For the text-containing cell, return its midpoint in [X, Y] coordinate format. 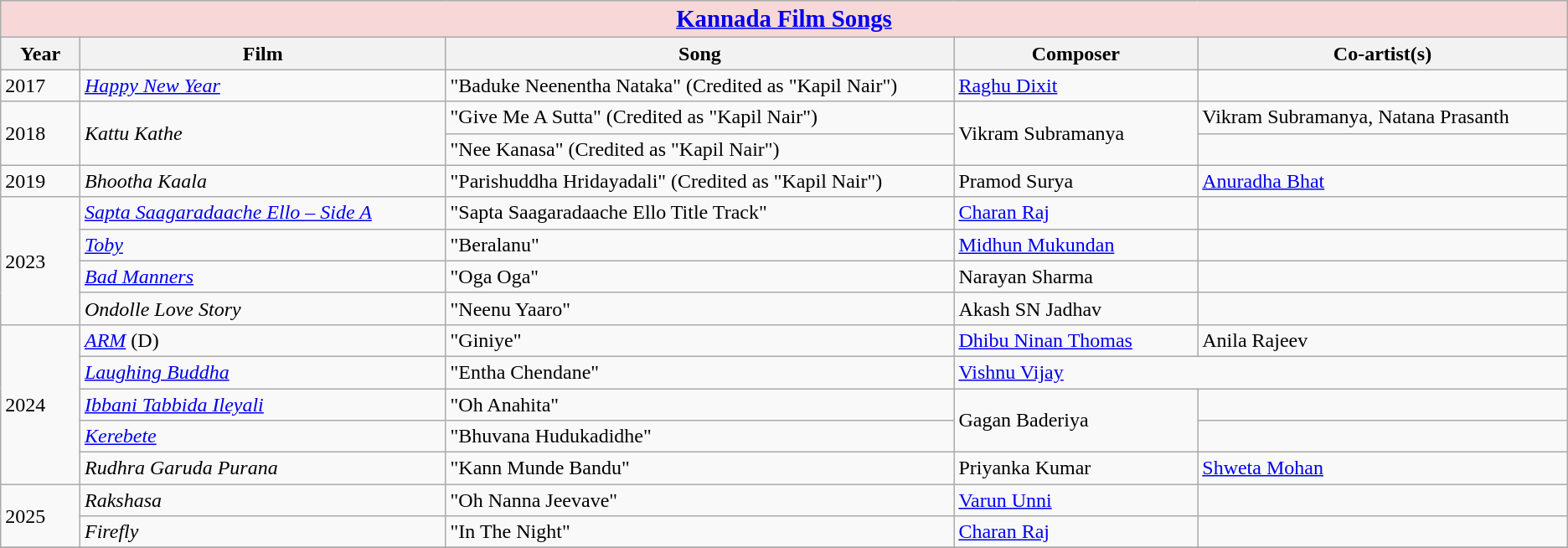
Co-artist(s) [1382, 54]
Bhootha Kaala [263, 181]
"Sapta Saagaradaache Ello Title Track" [700, 213]
"Oga Oga" [700, 277]
Gagan Baderiya [1075, 421]
Shweta Mohan [1382, 468]
Happy New Year [263, 85]
Narayan Sharma [1075, 277]
Ibbani Tabbida Ileyali [263, 405]
"Oh Anahita" [700, 405]
ARM (D) [263, 340]
2025 [40, 516]
"Bhuvana Hudukadidhe" [700, 437]
Vikram Subramanya [1075, 133]
Midhun Mukundan [1075, 245]
"Beralanu" [700, 245]
Composer [1075, 54]
Laughing Buddha [263, 372]
"Neenu Yaaro" [700, 308]
Vikram Subramanya, Natana Prasanth [1382, 117]
"Giniye" [700, 340]
Kerebete [263, 437]
2019 [40, 181]
2023 [40, 261]
Ondolle Love Story [263, 308]
Anuradha Bhat [1382, 181]
Year [40, 54]
"Baduke Neenentha Nataka" (Credited as "Kapil Nair") [700, 85]
"Entha Chendane" [700, 372]
Priyanka Kumar [1075, 468]
Akash SN Jadhav [1075, 308]
2024 [40, 404]
Kattu Kathe [263, 133]
Vishnu Vijay [1261, 372]
Raghu Dixit [1075, 85]
"Nee Kanasa" (Credited as "Kapil Nair") [700, 149]
2018 [40, 133]
"Parishuddha Hridayadali" (Credited as "Kapil Nair") [700, 181]
Anila Rajeev [1382, 340]
Pramod Surya [1075, 181]
Bad Manners [263, 277]
Dhibu Ninan Thomas [1075, 340]
Varun Unni [1075, 500]
Rudhra Garuda Purana [263, 468]
Firefly [263, 532]
2017 [40, 85]
Sapta Saagaradaache Ello – Side A [263, 213]
Toby [263, 245]
"Give Me A Sutta" (Credited as "Kapil Nair") [700, 117]
"Oh Nanna Jeevave" [700, 500]
Song [700, 54]
"In The Night" [700, 532]
"Kann Munde Bandu" [700, 468]
Film [263, 54]
Rakshasa [263, 500]
Kannada Film Songs [784, 19]
